Detect which cell encompasses the target text, then output its [X, Y] center coordinate. 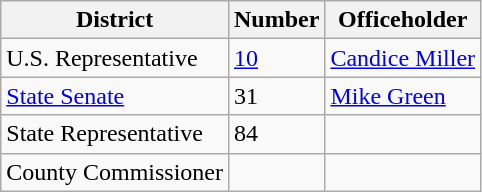
84 [276, 134]
31 [276, 96]
Candice Miller [403, 58]
Mike Green [403, 96]
Officeholder [403, 20]
State Senate [115, 96]
U.S. Representative [115, 58]
State Representative [115, 134]
District [115, 20]
Number [276, 20]
10 [276, 58]
County Commissioner [115, 172]
